Find where the given text appears and provide that cell's center as (x, y) coordinate. 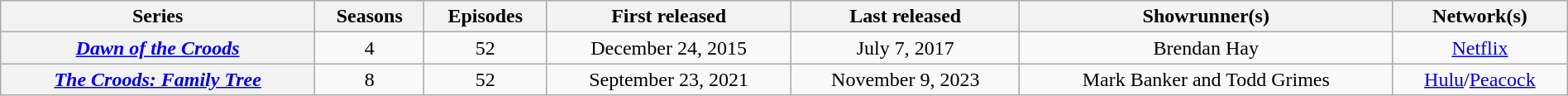
Brendan Hay (1206, 48)
Mark Banker and Todd Grimes (1206, 79)
Dawn of the Croods (158, 48)
Series (158, 17)
Showrunner(s) (1206, 17)
Network(s) (1480, 17)
Last released (906, 17)
The Croods: Family Tree (158, 79)
July 7, 2017 (906, 48)
Seasons (370, 17)
Netflix (1480, 48)
September 23, 2021 (669, 79)
First released (669, 17)
Hulu/Peacock (1480, 79)
Episodes (485, 17)
8 (370, 79)
4 (370, 48)
November 9, 2023 (906, 79)
December 24, 2015 (669, 48)
